Provide the (x, y) coordinate of the cell's center where the given text is located.  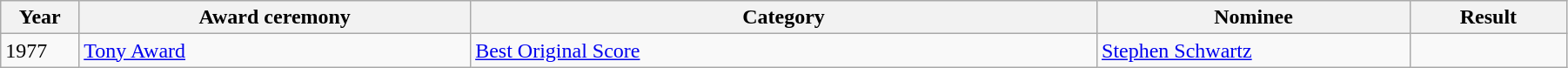
Category (784, 17)
Nominee (1254, 17)
Year (40, 17)
Result (1488, 17)
Best Original Score (784, 51)
1977 (40, 51)
Stephen Schwartz (1254, 51)
Tony Award (275, 51)
Award ceremony (275, 17)
